Determine the (x, y) coordinate at the center of the cell enclosing the given text.  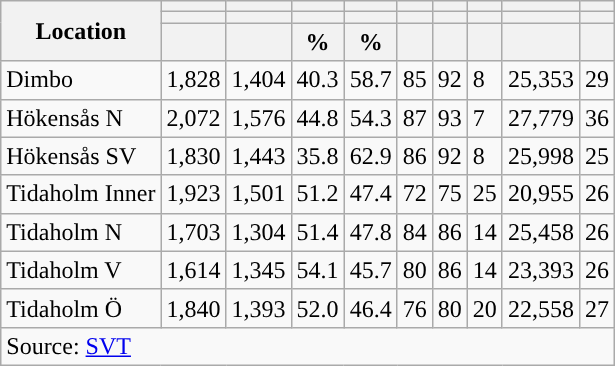
27 (596, 308)
54.1 (318, 270)
45.7 (370, 270)
23,393 (540, 270)
25,353 (540, 80)
75 (450, 194)
1,304 (258, 232)
27,779 (540, 118)
Hökensås SV (81, 156)
84 (414, 232)
1,576 (258, 118)
40.3 (318, 80)
62.9 (370, 156)
7 (484, 118)
51.2 (318, 194)
35.8 (318, 156)
20 (484, 308)
1,840 (194, 308)
72 (414, 194)
25,998 (540, 156)
22,558 (540, 308)
36 (596, 118)
Tidaholm N (81, 232)
47.4 (370, 194)
47.8 (370, 232)
Tidaholm Ö (81, 308)
20,955 (540, 194)
51.4 (318, 232)
1,830 (194, 156)
85 (414, 80)
25,458 (540, 232)
Hökensås N (81, 118)
29 (596, 80)
1,614 (194, 270)
44.8 (318, 118)
52.0 (318, 308)
1,345 (258, 270)
46.4 (370, 308)
1,501 (258, 194)
54.3 (370, 118)
93 (450, 118)
1,393 (258, 308)
1,703 (194, 232)
1,443 (258, 156)
2,072 (194, 118)
Dimbo (81, 80)
1,828 (194, 80)
Source: SVT (308, 346)
58.7 (370, 80)
Tidaholm Inner (81, 194)
1,923 (194, 194)
87 (414, 118)
1,404 (258, 80)
76 (414, 308)
Location (81, 31)
Tidaholm V (81, 270)
